Find where the given text appears and provide that cell's center as (x, y) coordinate. 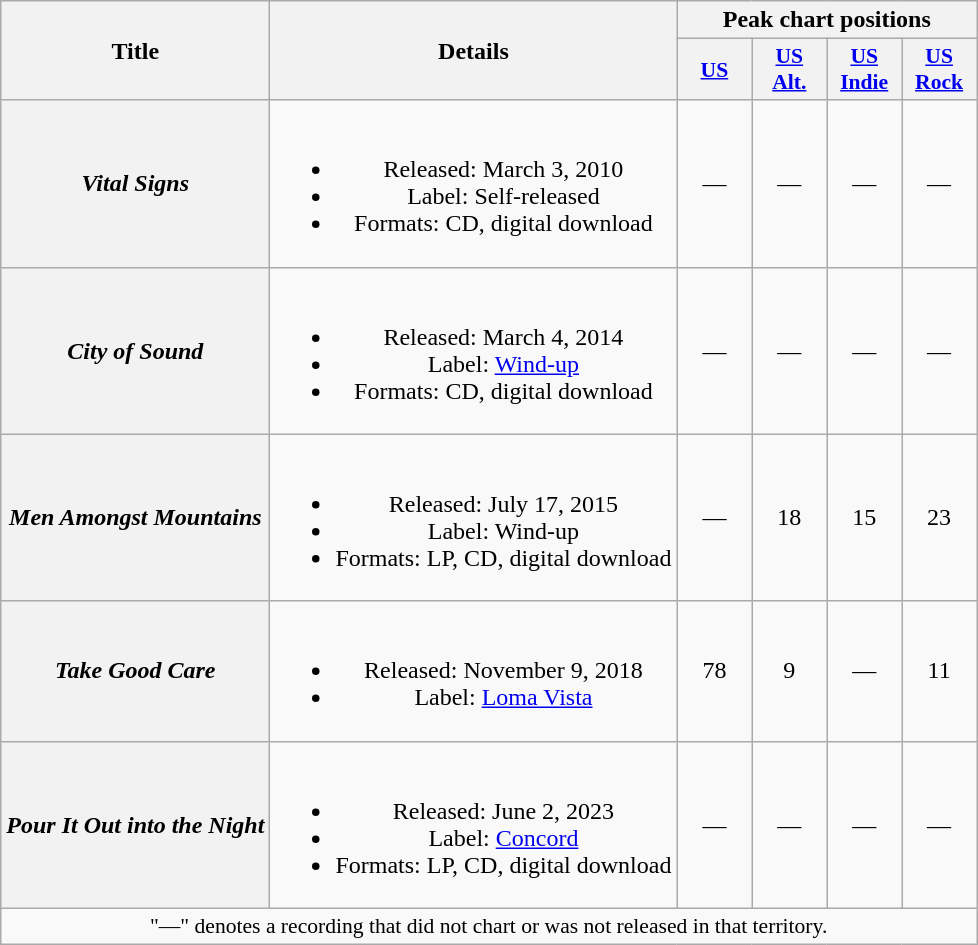
City of Sound (136, 350)
Released: June 2, 2023Label: ConcordFormats: LP, CD, digital download (474, 824)
18 (790, 518)
Released: July 17, 2015Label: Wind-upFormats: LP, CD, digital download (474, 518)
Vital Signs (136, 184)
23 (940, 518)
USIndie (864, 70)
Pour It Out into the Night (136, 824)
US (714, 70)
78 (714, 671)
USAlt. (790, 70)
Released: March 3, 2010Label: Self-releasedFormats: CD, digital download (474, 184)
Men Amongst Mountains (136, 518)
Take Good Care (136, 671)
Title (136, 50)
11 (940, 671)
Details (474, 50)
Released: November 9, 2018Label: Loma Vista (474, 671)
Peak chart positions (827, 20)
15 (864, 518)
Released: March 4, 2014Label: Wind-upFormats: CD, digital download (474, 350)
"—" denotes a recording that did not chart or was not released in that territory. (489, 926)
USRock (940, 70)
9 (790, 671)
